Return [x, y] of the center of cell containing provided text 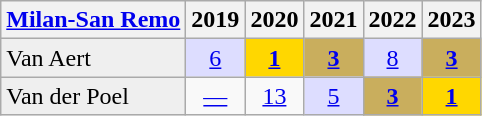
— [216, 96]
2020 [274, 20]
Van Aert [94, 58]
6 [216, 58]
Milan-San Remo [94, 20]
8 [392, 58]
13 [274, 96]
5 [334, 96]
2019 [216, 20]
2023 [452, 20]
2022 [392, 20]
Van der Poel [94, 96]
2021 [334, 20]
